Determine the (X, Y) coordinate at the center of the cell enclosing the given text.  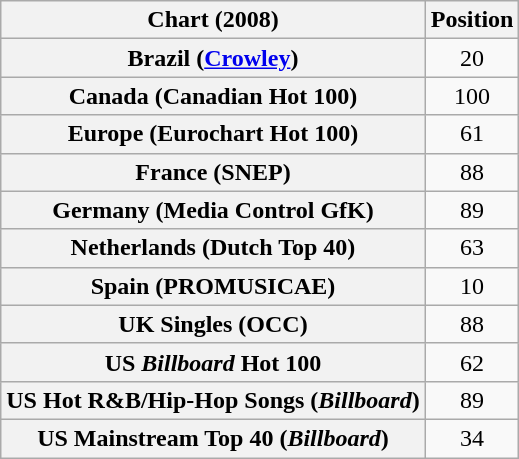
US Mainstream Top 40 (Billboard) (213, 438)
Germany (Media Control GfK) (213, 210)
Canada (Canadian Hot 100) (213, 96)
US Billboard Hot 100 (213, 362)
61 (472, 134)
Netherlands (Dutch Top 40) (213, 248)
Brazil (Crowley) (213, 58)
63 (472, 248)
10 (472, 286)
Spain (PROMUSICAE) (213, 286)
20 (472, 58)
US Hot R&B/Hip-Hop Songs (Billboard) (213, 400)
Europe (Eurochart Hot 100) (213, 134)
France (SNEP) (213, 172)
Chart (2008) (213, 20)
34 (472, 438)
UK Singles (OCC) (213, 324)
62 (472, 362)
100 (472, 96)
Position (472, 20)
